Find where the given text appears and provide that cell's center as (x, y) coordinate. 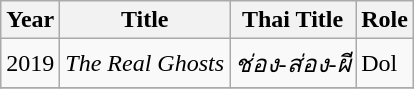
Title (145, 20)
The Real Ghosts (145, 64)
2019 (30, 64)
ช่อง-ส่อง-ผี (293, 64)
Dol (385, 64)
Year (30, 20)
Role (385, 20)
Thai Title (293, 20)
